Identify which cell holds the provided text, then report its (x, y) central coordinate. 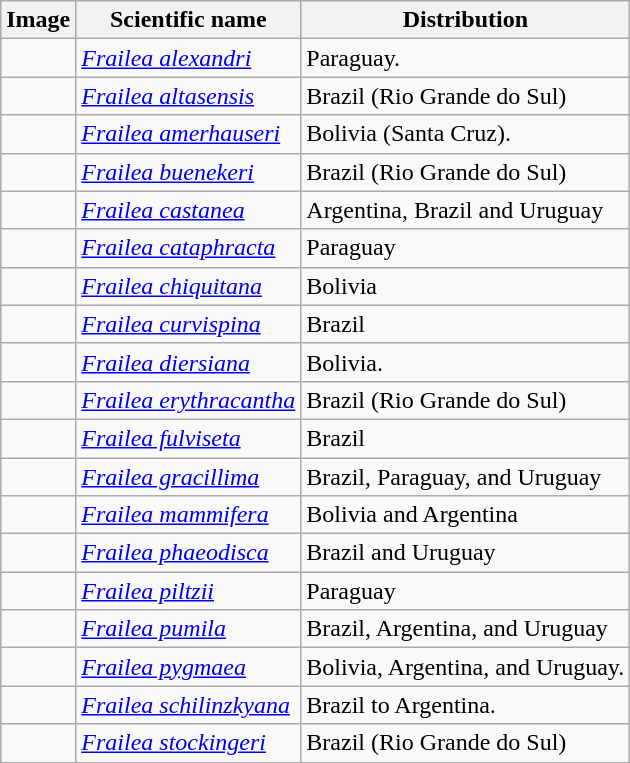
Frailea mammifera (188, 515)
Frailea erythracantha (188, 400)
Frailea stockingeri (188, 743)
Frailea cataphracta (188, 248)
Brazil to Argentina. (466, 705)
Distribution (466, 20)
Bolivia (466, 286)
Bolivia, Argentina, and Uruguay. (466, 667)
Bolivia. (466, 362)
Frailea altasensis (188, 96)
Image (38, 20)
Paraguay. (466, 58)
Frailea fulviseta (188, 438)
Brazil and Uruguay (466, 553)
Frailea piltzii (188, 591)
Frailea phaeodisca (188, 553)
Frailea castanea (188, 210)
Frailea curvispina (188, 324)
Frailea pygmaea (188, 667)
Frailea alexandri (188, 58)
Bolivia (Santa Cruz). (466, 134)
Brazil, Argentina, and Uruguay (466, 629)
Scientific name (188, 20)
Brazil, Paraguay, and Uruguay (466, 477)
Frailea amerhauseri (188, 134)
Frailea diersiana (188, 362)
Frailea chiquitana (188, 286)
Bolivia and Argentina (466, 515)
Argentina, Brazil and Uruguay (466, 210)
Frailea schilinzkyana (188, 705)
Frailea pumila (188, 629)
Frailea buenekeri (188, 172)
Frailea gracillima (188, 477)
